Return [X, Y] of the center of cell containing provided text 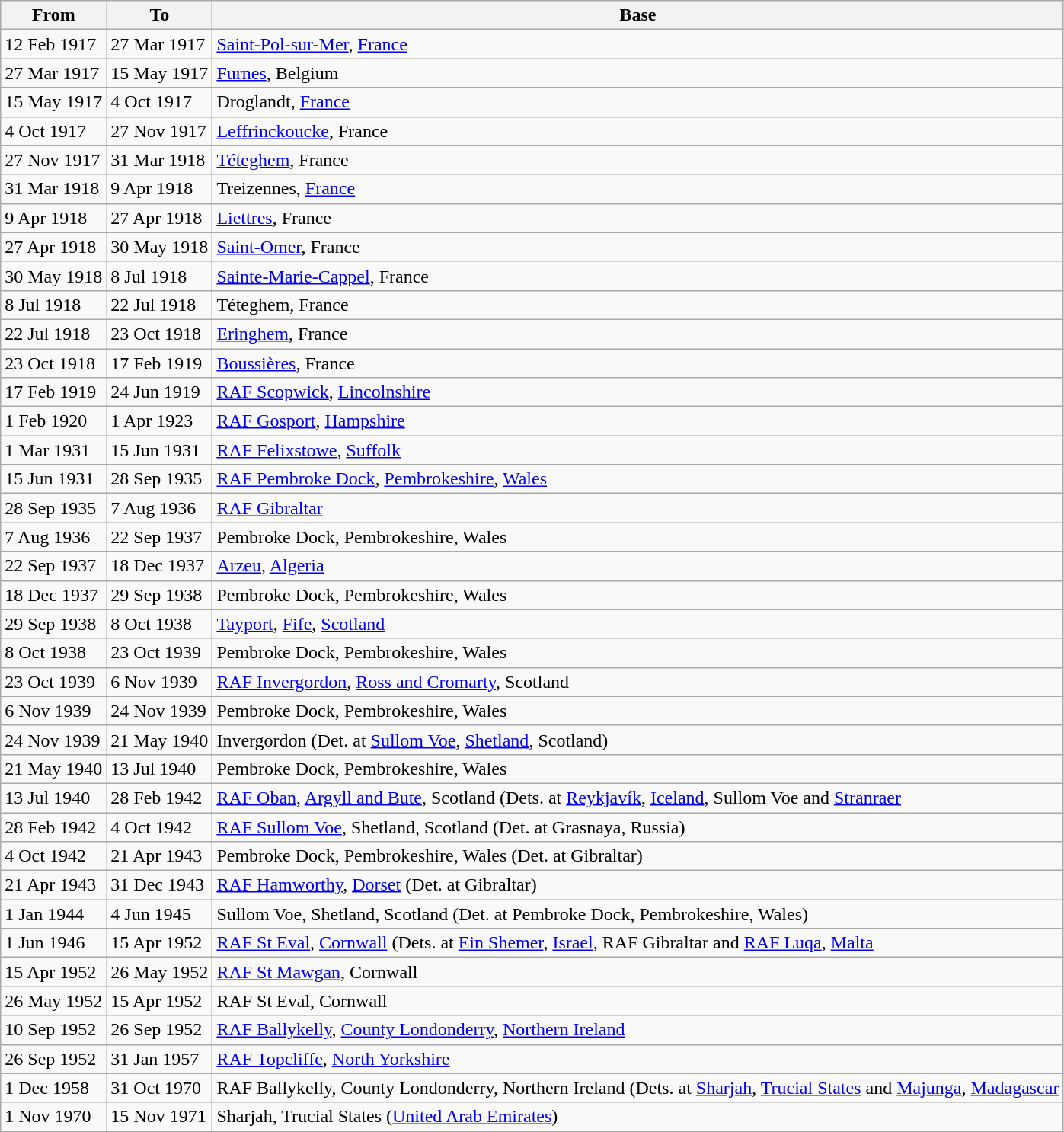
15 Nov 1971 [160, 1117]
1 Nov 1970 [53, 1117]
RAF Scopwick, Lincolnshire [638, 392]
Liettres, France [638, 218]
Droglandt, France [638, 102]
24 Jun 1919 [160, 392]
RAF St Eval, Cornwall [638, 1001]
RAF Hamworthy, Dorset (Det. at Gibraltar) [638, 885]
1 Apr 1923 [160, 421]
RAF Invergordon, Ross and Cromarty, Scotland [638, 682]
RAF Sullom Voe, Shetland, Scotland (Det. at Grasnaya, Russia) [638, 827]
Tayport, Fife, Scotland [638, 624]
RAF St Mawgan, Cornwall [638, 972]
Saint-Omer, France [638, 247]
Pembroke Dock, Pembrokeshire, Wales (Det. at Gibraltar) [638, 856]
31 Oct 1970 [160, 1088]
Sainte-Marie-Cappel, France [638, 276]
RAF Topcliffe, North Yorkshire [638, 1059]
RAF Oban, Argyll and Bute, Scotland (Dets. at Reykjavík, Iceland, Sullom Voe and Stranraer [638, 798]
Leffrinckoucke, France [638, 131]
Saint-Pol-sur-Mer, France [638, 44]
Eringhem, France [638, 334]
RAF Gibraltar [638, 508]
10 Sep 1952 [53, 1030]
Sullom Voe, Shetland, Scotland (Det. at Pembroke Dock, Pembrokeshire, Wales) [638, 914]
RAF St Eval, Cornwall (Dets. at Ein Shemer, Israel, RAF Gibraltar and RAF Luqa, Malta [638, 943]
Invergordon (Det. at Sullom Voe, Shetland, Scotland) [638, 740]
Boussières, France [638, 363]
Treizennes, France [638, 189]
1 Jun 1946 [53, 943]
4 Jun 1945 [160, 914]
1 Dec 1958 [53, 1088]
RAF Ballykelly, County Londonderry, Northern Ireland (Dets. at Sharjah, Trucial States and Majunga, Madagascar [638, 1088]
1 Feb 1920 [53, 421]
31 Jan 1957 [160, 1059]
RAF Pembroke Dock, Pembrokeshire, Wales [638, 479]
1 Jan 1944 [53, 914]
Arzeu, Algeria [638, 566]
RAF Felixstowe, Suffolk [638, 450]
Sharjah, Trucial States (United Arab Emirates) [638, 1117]
1 Mar 1931 [53, 450]
31 Dec 1943 [160, 885]
Furnes, Belgium [638, 73]
RAF Ballykelly, County Londonderry, Northern Ireland [638, 1030]
12 Feb 1917 [53, 44]
Base [638, 15]
RAF Gosport, Hampshire [638, 421]
From [53, 15]
To [160, 15]
